Identify which cell holds the provided text, then report its (X, Y) central coordinate. 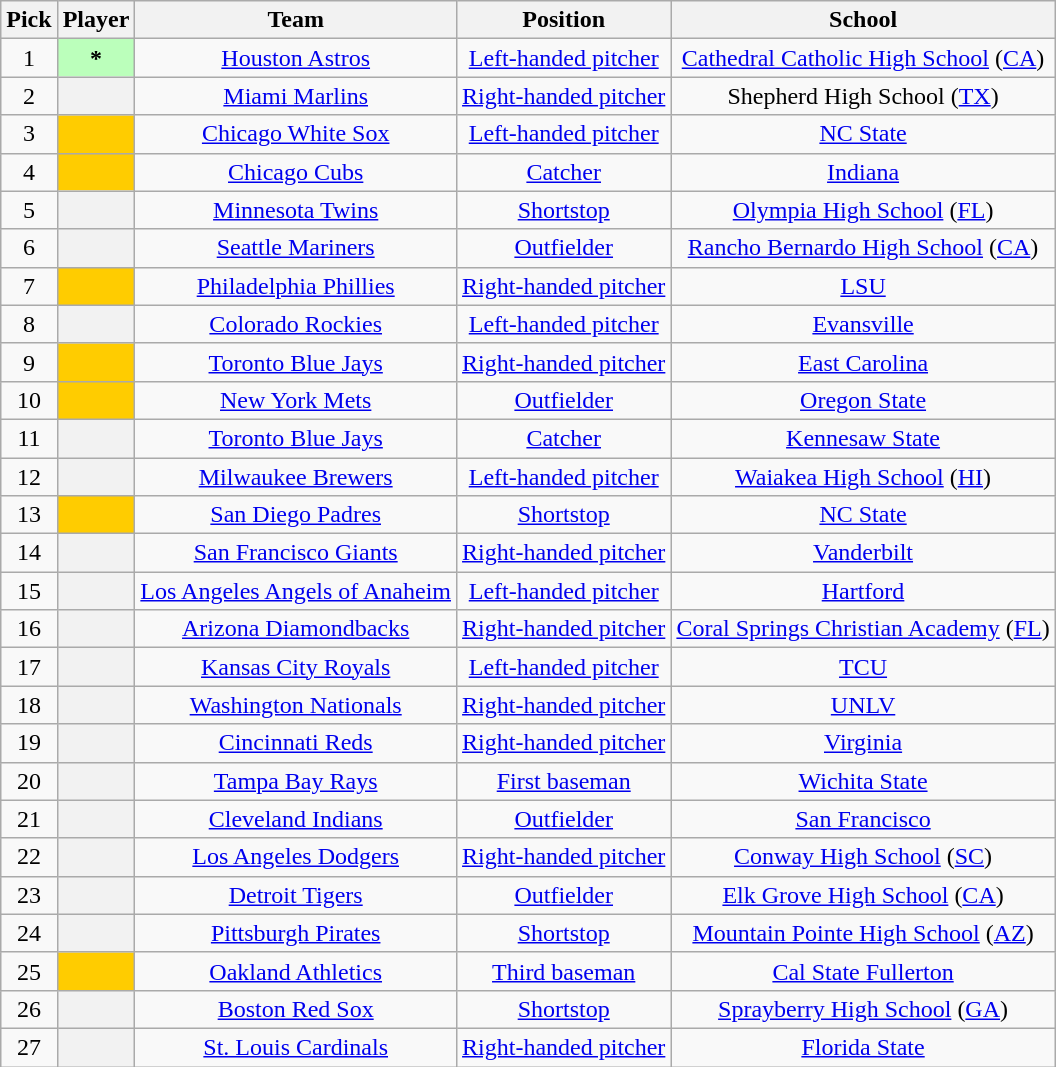
8 (29, 324)
11 (29, 438)
20 (29, 781)
Olympia High School (FL) (863, 210)
14 (29, 553)
School (863, 20)
Position (564, 20)
Philadelphia Phillies (296, 286)
Houston Astros (296, 58)
27 (29, 1047)
Kennesaw State (863, 438)
Colorado Rockies (296, 324)
25 (29, 971)
Cincinnati Reds (296, 743)
New York Mets (296, 400)
Tampa Bay Rays (296, 781)
19 (29, 743)
St. Louis Cardinals (296, 1047)
Washington Nationals (296, 705)
Wichita State (863, 781)
10 (29, 400)
Team (296, 20)
Pick (29, 20)
* (96, 58)
Mountain Pointe High School (AZ) (863, 933)
15 (29, 591)
LSU (863, 286)
Coral Springs Christian Academy (FL) (863, 629)
Third baseman (564, 971)
18 (29, 705)
Indiana (863, 172)
5 (29, 210)
Kansas City Royals (296, 667)
UNLV (863, 705)
First baseman (564, 781)
Chicago White Sox (296, 134)
21 (29, 819)
17 (29, 667)
San Diego Padres (296, 515)
Chicago Cubs (296, 172)
San Francisco Giants (296, 553)
1 (29, 58)
Cathedral Catholic High School (CA) (863, 58)
7 (29, 286)
2 (29, 96)
Evansville (863, 324)
Arizona Diamondbacks (296, 629)
23 (29, 895)
East Carolina (863, 362)
Shepherd High School (TX) (863, 96)
16 (29, 629)
Elk Grove High School (CA) (863, 895)
Waiakea High School (HI) (863, 477)
Player (96, 20)
TCU (863, 667)
9 (29, 362)
Rancho Bernardo High School (CA) (863, 248)
4 (29, 172)
Virginia (863, 743)
Miami Marlins (296, 96)
Los Angeles Angels of Anaheim (296, 591)
Seattle Mariners (296, 248)
Oregon State (863, 400)
Oakland Athletics (296, 971)
Los Angeles Dodgers (296, 857)
26 (29, 1009)
Detroit Tigers (296, 895)
San Francisco (863, 819)
Minnesota Twins (296, 210)
3 (29, 134)
Sprayberry High School (GA) (863, 1009)
6 (29, 248)
Milwaukee Brewers (296, 477)
Florida State (863, 1047)
Cal State Fullerton (863, 971)
22 (29, 857)
Conway High School (SC) (863, 857)
Cleveland Indians (296, 819)
Pittsburgh Pirates (296, 933)
12 (29, 477)
Boston Red Sox (296, 1009)
24 (29, 933)
Vanderbilt (863, 553)
Hartford (863, 591)
13 (29, 515)
